Capture the cell that displays the provided text and extract its (x, y) central coordinate. 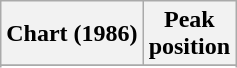
Chart (1986) (72, 34)
Peakposition (189, 34)
